Identify which cell holds the provided text, then report its (x, y) central coordinate. 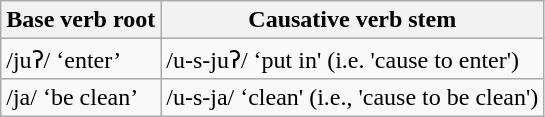
/ja/ ‘be clean’ (81, 97)
/juʔ/ ‘enter’ (81, 59)
/u-s-juʔ/ ‘put in' (i.e. 'cause to enter') (352, 59)
Base verb root (81, 20)
Causative verb stem (352, 20)
/u-s-ja/ ‘clean' (i.e., 'cause to be clean') (352, 97)
